Return the [X, Y] coordinate for the center point of the cell that contains the specified text.  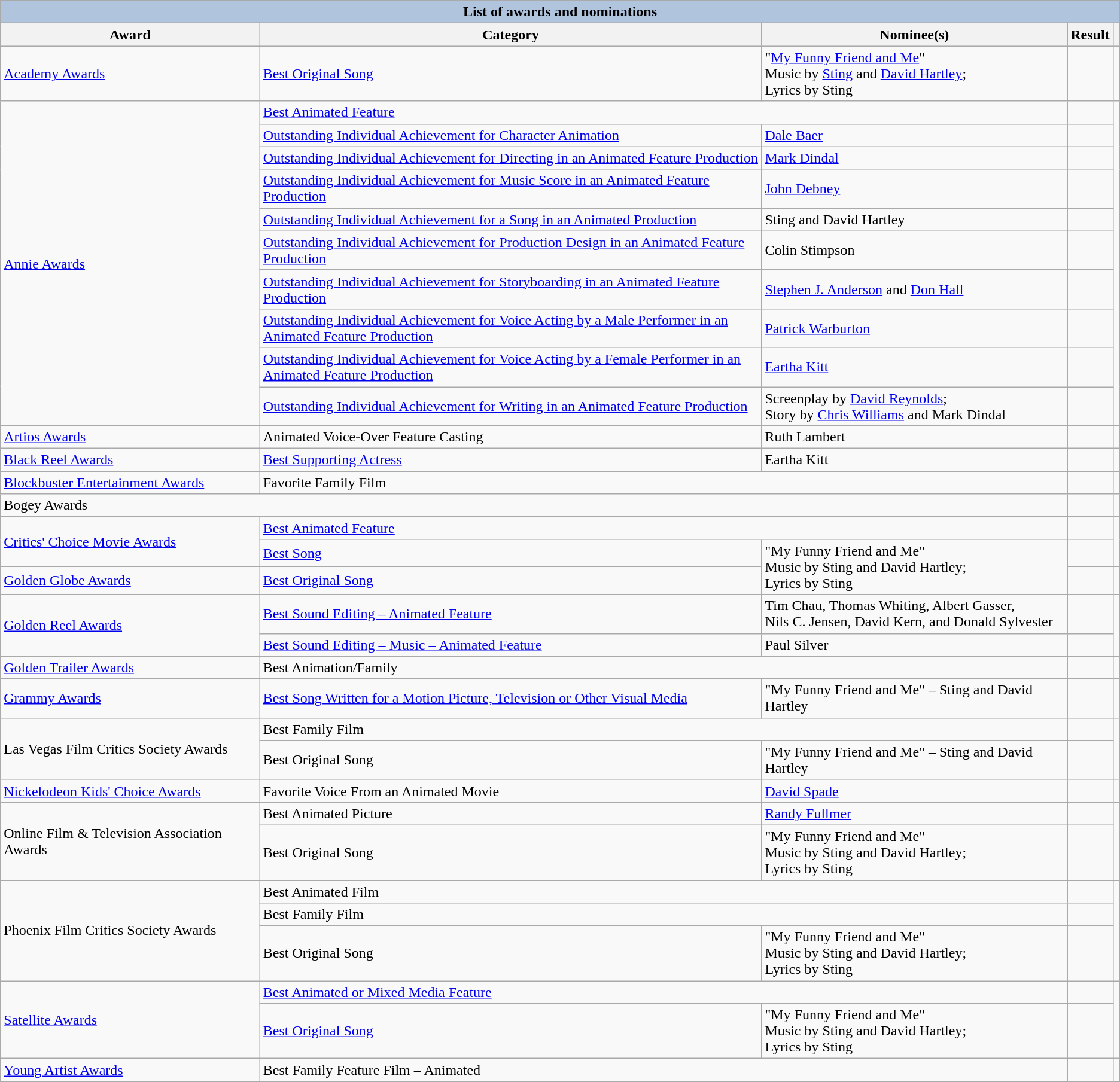
Animated Voice-Over Feature Casting [511, 437]
Outstanding Individual Achievement for Storyboarding in an Animated Feature Production [511, 289]
Grammy Awards [130, 699]
Paul Silver [914, 645]
Mark Dindal [914, 158]
Screenplay by David Reynolds; Story by Chris Williams and Mark Dindal [914, 406]
Category [511, 35]
Randy Fullmer [914, 813]
Golden Reel Awards [130, 626]
Black Reel Awards [130, 460]
Golden Trailer Awards [130, 668]
Golden Globe Awards [130, 581]
Stephen J. Anderson and Don Hall [914, 289]
Las Vegas Film Critics Society Awards [130, 749]
Satellite Awards [130, 1020]
Best Animated Film [664, 892]
Best Animated Picture [511, 813]
Ruth Lambert [914, 437]
Result [1090, 35]
Outstanding Individual Achievement for Voice Acting by a Male Performer in an Animated Feature Production [511, 328]
Artios Awards [130, 437]
Favorite Family Film [664, 483]
Outstanding Individual Achievement for Voice Acting by a Female Performer in an Animated Feature Production [511, 367]
Academy Awards [130, 74]
Outstanding Individual Achievement for a Song in an Animated Production [511, 220]
Patrick Warburton [914, 328]
Award [130, 35]
Favorite Voice From an Animated Movie [511, 791]
Best Sound Editing – Animated Feature [511, 614]
Colin Stimpson [914, 250]
Tim Chau, Thomas Whiting, Albert Gasser, Nils C. Jensen, David Kern, and Donald Sylvester [914, 614]
Outstanding Individual Achievement for Writing in an Animated Feature Production [511, 406]
Best Song [511, 553]
Nickelodeon Kids' Choice Awards [130, 791]
David Spade [914, 791]
Best Animation/Family [664, 668]
Dale Baer [914, 135]
Online Film & Television Association Awards [130, 841]
Annie Awards [130, 263]
Best Supporting Actress [511, 460]
Best Sound Editing – Music – Animated Feature [511, 645]
Outstanding Individual Achievement for Production Design in an Animated Feature Production [511, 250]
Bogey Awards [534, 505]
Phoenix Film Critics Society Awards [130, 931]
Young Artist Awards [130, 1070]
Sting and David Hartley [914, 220]
Best Animated or Mixed Media Feature [664, 992]
Blockbuster Entertainment Awards [130, 483]
Outstanding Individual Achievement for Music Score in an Animated Feature Production [511, 189]
List of awards and nominations [560, 12]
Best Song Written for a Motion Picture, Television or Other Visual Media [511, 699]
Outstanding Individual Achievement for Character Animation [511, 135]
Critics' Choice Movie Awards [130, 542]
Best Family Feature Film – Animated [664, 1070]
Nominee(s) [914, 35]
Outstanding Individual Achievement for Directing in an Animated Feature Production [511, 158]
John Debney [914, 189]
